Return the [x, y] coordinate for the center point of the cell that contains the specified text.  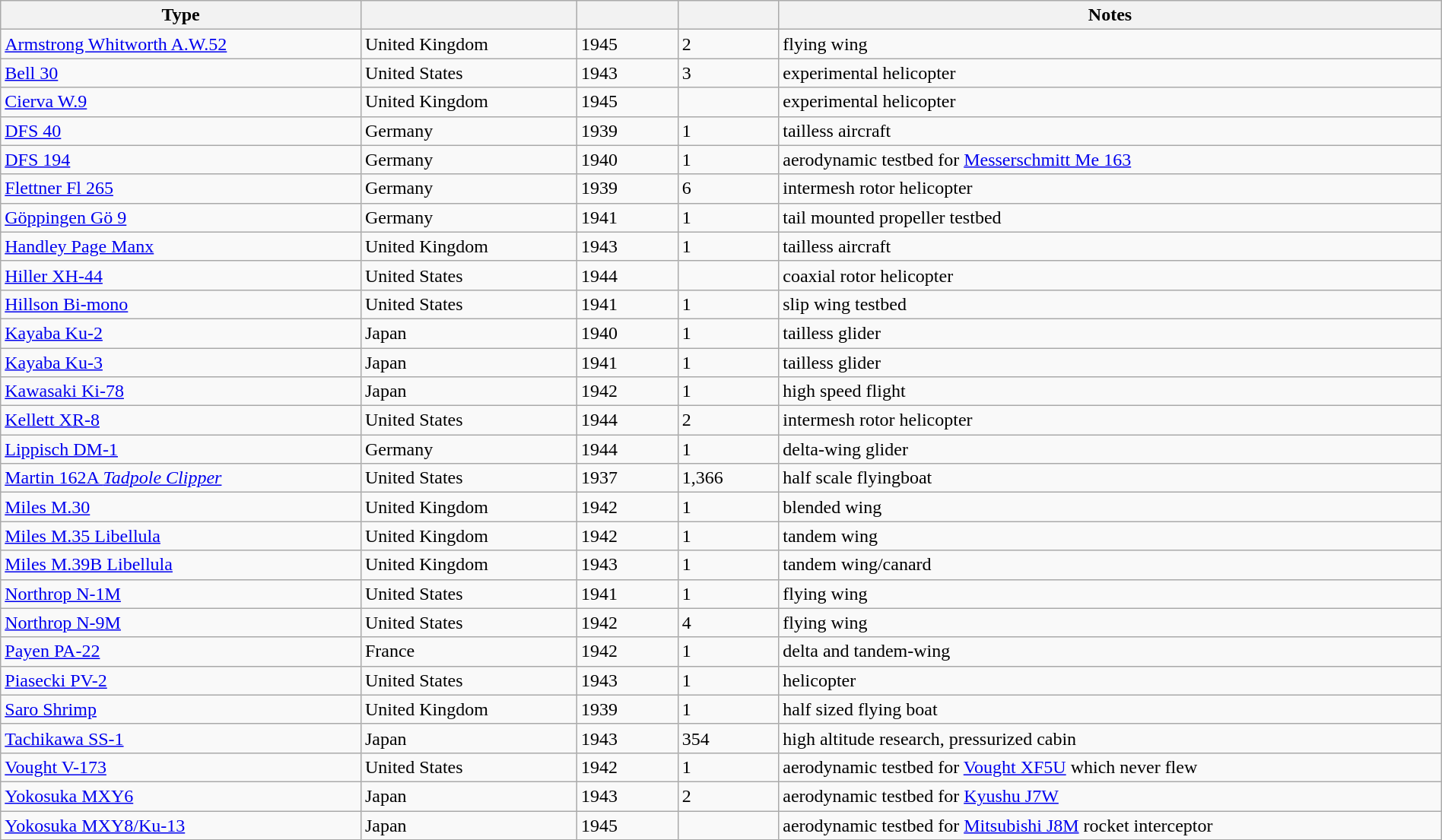
helicopter [1110, 680]
Kawasaki Ki-78 [181, 391]
high speed flight [1110, 391]
Flettner Fl 265 [181, 189]
Notes [1110, 15]
slip wing testbed [1110, 304]
DFS 194 [181, 160]
Hiller XH-44 [181, 275]
Miles M.39B Libellula [181, 565]
Göppingen Gö 9 [181, 217]
Piasecki PV-2 [181, 680]
Miles M.35 Libellula [181, 536]
Bell 30 [181, 73]
DFS 40 [181, 131]
4 [729, 623]
3 [729, 73]
delta-wing glider [1110, 449]
aerodynamic testbed for Vought XF5U which never flew [1110, 767]
Northrop N-1M [181, 594]
delta and tandem-wing [1110, 651]
aerodynamic testbed for Kyushu J7W [1110, 796]
half sized flying boat [1110, 709]
half scale flyingboat [1110, 478]
Yokosuka MXY8/Ku-13 [181, 825]
Handley Page Manx [181, 246]
354 [729, 738]
tail mounted propeller testbed [1110, 217]
Vought V-173 [181, 767]
Kayaba Ku-3 [181, 363]
Northrop N-9M [181, 623]
France [468, 651]
Miles M.30 [181, 507]
high altitude research, pressurized cabin [1110, 738]
Yokosuka MXY6 [181, 796]
aerodynamic testbed for Messerschmitt Me 163 [1110, 160]
Martin 162A Tadpole Clipper [181, 478]
Payen PA-22 [181, 651]
Tachikawa SS-1 [181, 738]
Hillson Bi-mono [181, 304]
Kellett XR-8 [181, 420]
aerodynamic testbed for Mitsubishi J8M rocket interceptor [1110, 825]
Saro Shrimp [181, 709]
1937 [628, 478]
1,366 [729, 478]
blended wing [1110, 507]
Lippisch DM-1 [181, 449]
coaxial rotor helicopter [1110, 275]
tandem wing/canard [1110, 565]
Armstrong Whitworth A.W.52 [181, 44]
tandem wing [1110, 536]
6 [729, 189]
Cierva W.9 [181, 102]
Type [181, 15]
Kayaba Ku-2 [181, 333]
